Output the (X, Y) coordinate of the center of the cell containing the given text.  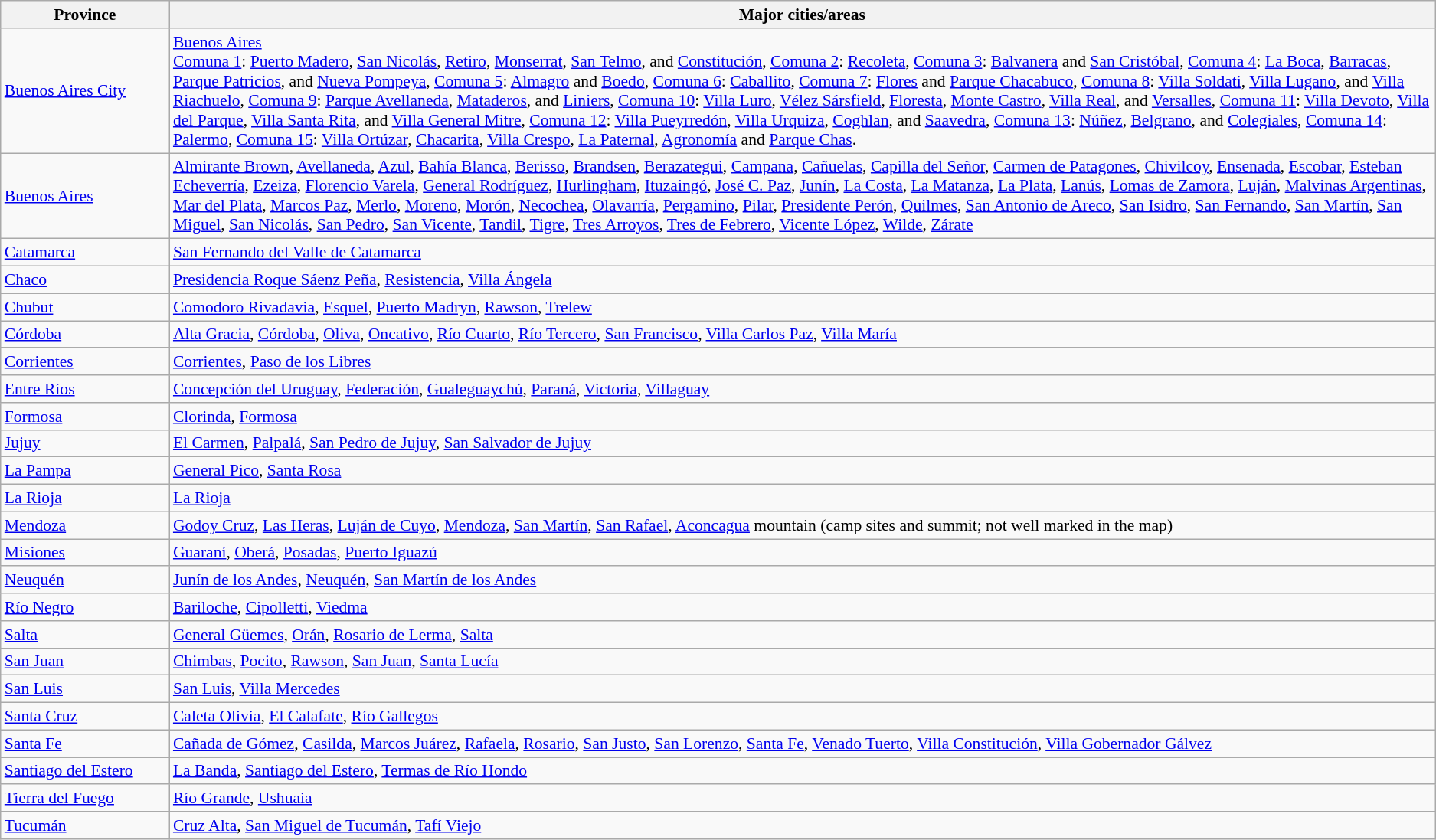
General Pico, Santa Rosa (803, 471)
Cruz Alta, San Miguel de Tucumán, Tafí Viejo (803, 825)
San Fernando del Valle de Catamarca (803, 253)
Junín de los Andes, Neuquén, San Martín de los Andes (803, 580)
Caleta Olivia, El Calafate, Río Gallegos (803, 717)
Province (85, 15)
Bariloche, Cipolletti, Viedma (803, 607)
Tucumán (85, 825)
La Pampa (85, 471)
General Güemes, Orán, Rosario de Lerma, Salta (803, 635)
Santa Fe (85, 744)
El Carmen, Palpalá, San Pedro de Jujuy, San Salvador de Jujuy (803, 443)
Corrientes (85, 362)
Buenos Aires City (85, 90)
Tierra del Fuego (85, 799)
Chubut (85, 307)
Jujuy (85, 443)
Córdoba (85, 335)
Santiago del Estero (85, 771)
Catamarca (85, 253)
San Luis, Villa Mercedes (803, 689)
Alta Gracia, Córdoba, Oliva, Oncativo, Río Cuarto, Río Tercero, San Francisco, Villa Carlos Paz, Villa María (803, 335)
Guaraní, Oberá, Posadas, Puerto Iguazú (803, 553)
Buenos Aires (85, 196)
San Juan (85, 662)
Comodoro Rivadavia, Esquel, Puerto Madryn, Rawson, Trelew (803, 307)
Río Negro (85, 607)
Santa Cruz (85, 717)
Salta (85, 635)
Concepción del Uruguay, Federación, Gualeguaychú, Paraná, Victoria, Villaguay (803, 389)
Clorinda, Formosa (803, 417)
Neuquén (85, 580)
Presidencia Roque Sáenz Peña, Resistencia, Villa Ángela (803, 280)
Corrientes, Paso de los Libres (803, 362)
Godoy Cruz, Las Heras, Luján de Cuyo, Mendoza, San Martín, San Rafael, Aconcagua mountain (camp sites and summit; not well marked in the map) (803, 525)
Mendoza (85, 525)
San Luis (85, 689)
Major cities/areas (803, 15)
La Banda, Santiago del Estero, Termas de Río Hondo (803, 771)
Chaco (85, 280)
Río Grande, Ushuaia (803, 799)
Formosa (85, 417)
Entre Ríos (85, 389)
Misiones (85, 553)
Chimbas, Pocito, Rawson, San Juan, Santa Lucía (803, 662)
